Identify which cell holds the provided text, then report its [X, Y] central coordinate. 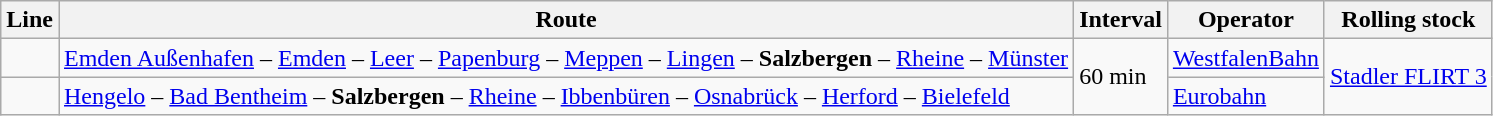
Stadler FLIRT 3 [1408, 77]
Emden Außenhafen – Emden – Leer – Papenburg – Meppen – Lingen – Salzbergen – Rheine – Münster [566, 58]
60 min [1121, 77]
Operator [1246, 20]
Route [566, 20]
Hengelo – Bad Bentheim – Salzbergen – Rheine – Ibbenbüren – Osnabrück – Herford – Bielefeld [566, 96]
WestfalenBahn [1246, 58]
Interval [1121, 20]
Rolling stock [1408, 20]
Eurobahn [1246, 96]
Line [30, 20]
